Return the [x, y] coordinate for the center point of the cell that contains the specified text.  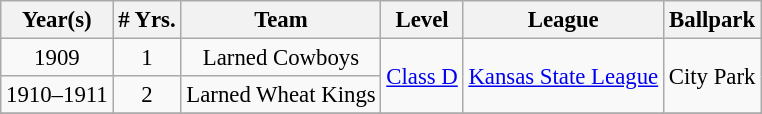
2 [147, 95]
Year(s) [57, 20]
Larned Cowboys [281, 58]
1 [147, 58]
Ballpark [712, 20]
1909 [57, 58]
Kansas State League [563, 76]
City Park [712, 76]
Class D [422, 76]
Team [281, 20]
League [563, 20]
Larned Wheat Kings [281, 95]
1910–1911 [57, 95]
Level [422, 20]
# Yrs. [147, 20]
